Find where the given text appears and provide that cell's center as [x, y] coordinate. 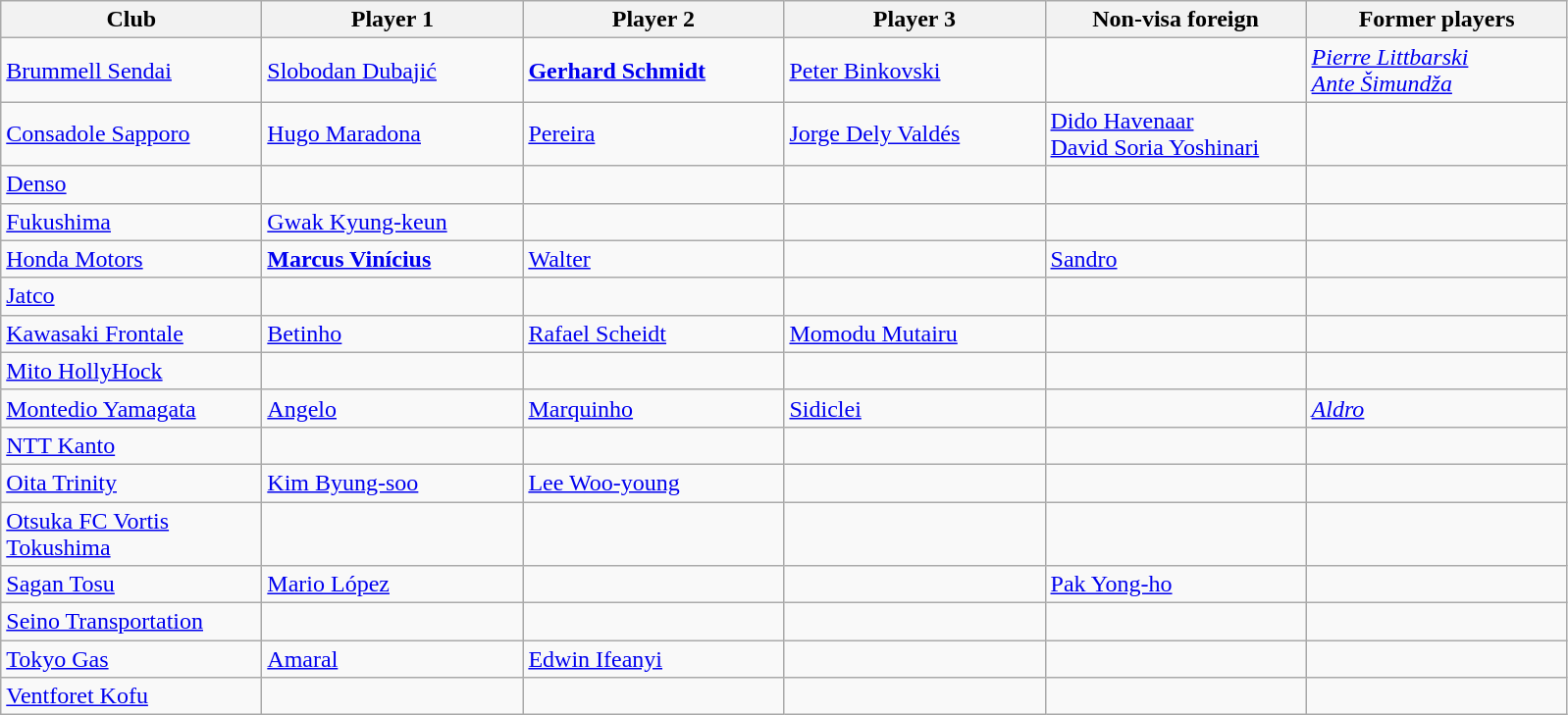
Momodu Mutairu [915, 333]
Player 1 [392, 20]
Marcus Vinícius [392, 259]
Consadole Sapporo [131, 133]
Montedio Yamagata [131, 408]
Pak Yong-ho [1176, 585]
Pereira [653, 133]
Slobodan Dubajić [392, 71]
Sidiclei [915, 408]
Dido Havenaar David Soria Yoshinari [1176, 133]
Lee Woo-young [653, 483]
Player 2 [653, 20]
Ventforet Kofu [131, 696]
Gwak Kyung-keun [392, 222]
NTT Kanto [131, 445]
Otsuka FC Vortis Tokushima [131, 534]
Hugo Maradona [392, 133]
Edwin Ifeanyi [653, 659]
Brummell Sendai [131, 71]
Honda Motors [131, 259]
Angelo [392, 408]
Former players [1437, 20]
Marquinho [653, 408]
Tokyo Gas [131, 659]
Sandro [1176, 259]
Jatco [131, 296]
Club [131, 20]
Kawasaki Frontale [131, 333]
Rafael Scheidt [653, 333]
Non-visa foreign [1176, 20]
Mario López [392, 585]
Denso [131, 184]
Kim Byung-soo [392, 483]
Gerhard Schmidt [653, 71]
Amaral [392, 659]
Aldro [1437, 408]
Walter [653, 259]
Oita Trinity [131, 483]
Sagan Tosu [131, 585]
Player 3 [915, 20]
Seino Transportation [131, 622]
Betinho [392, 333]
Mito HollyHock [131, 371]
Pierre Littbarski Ante Šimundža [1437, 71]
Fukushima [131, 222]
Jorge Dely Valdés [915, 133]
Peter Binkovski [915, 71]
